Output the [x, y] coordinate of the center of the cell containing the given text.  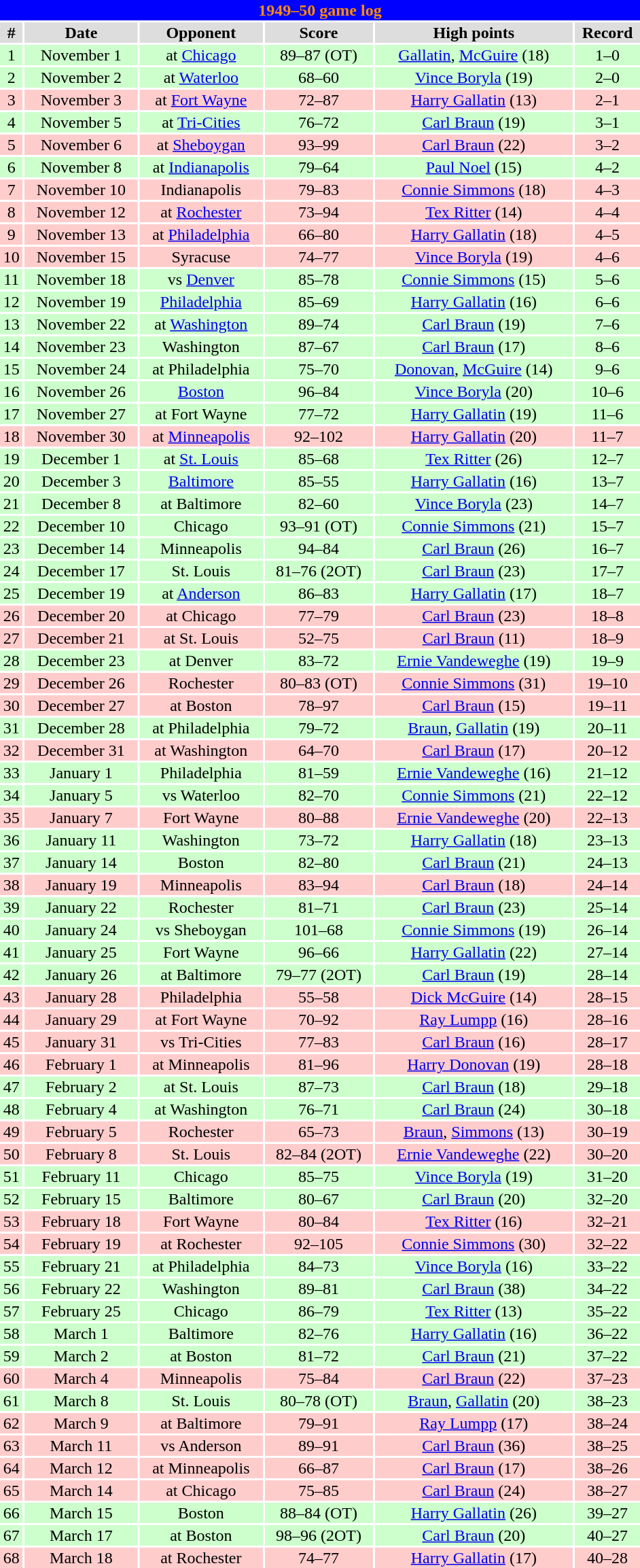
52–75 [318, 638]
15–7 [607, 526]
25 [11, 593]
November 27 [81, 414]
December 26 [81, 683]
35 [11, 818]
28–18 [607, 1064]
March 8 [81, 1401]
Ernie Vandeweghe (19) [474, 661]
November 30 [81, 436]
86–83 [318, 593]
85–78 [318, 279]
3–2 [607, 145]
78–97 [318, 705]
November 5 [81, 122]
61 [11, 1401]
77–72 [318, 414]
November 15 [81, 257]
4–4 [607, 212]
November 19 [81, 302]
February 5 [81, 1132]
November 23 [81, 347]
Carl Braun (26) [474, 548]
80–88 [318, 818]
73–72 [318, 840]
Harry Gallatin (26) [474, 1513]
December 1 [81, 459]
17 [11, 414]
44 [11, 1020]
77–83 [318, 1042]
Harry Gallatin (22) [474, 952]
59 [11, 1356]
Harry Gallatin (13) [474, 100]
43 [11, 997]
88–84 (OT) [318, 1513]
11–6 [607, 414]
81–72 [318, 1356]
Harry Gallatin (19) [474, 414]
26 [11, 616]
December 8 [81, 504]
January 19 [81, 885]
Carl Braun (15) [474, 705]
24 [11, 571]
6 [11, 167]
53 [11, 1221]
55–58 [318, 997]
January 26 [81, 975]
January 7 [81, 818]
60 [11, 1378]
28–17 [607, 1042]
February 25 [81, 1311]
75–84 [318, 1378]
Harry Gallatin (20) [474, 436]
32–20 [607, 1199]
Record [607, 33]
10–6 [607, 391]
25–14 [607, 907]
February 4 [81, 1109]
5–6 [607, 279]
at Tri-Cities [201, 122]
18–8 [607, 616]
Braun, Simmons (13) [474, 1132]
82–80 [318, 863]
7–6 [607, 324]
30–20 [607, 1154]
Date [81, 33]
December 21 [81, 638]
February 2 [81, 1087]
15 [11, 369]
Paul Noel (15) [474, 167]
10 [11, 257]
March 17 [81, 1535]
7 [11, 190]
64 [11, 1468]
December 28 [81, 728]
Braun, Gallatin (20) [474, 1401]
12–7 [607, 459]
February 8 [81, 1154]
38–27 [607, 1491]
24–13 [607, 863]
4–3 [607, 190]
vs Denver [201, 279]
35–22 [607, 1311]
79–91 [318, 1423]
38–23 [607, 1401]
85–69 [318, 302]
94–84 [318, 548]
27 [11, 638]
19 [11, 459]
32 [11, 750]
96–84 [318, 391]
vs Anderson [201, 1446]
Gallatin, McGuire (18) [474, 55]
Connie Simmons (15) [474, 279]
Ernie Vandeweghe (20) [474, 818]
82–84 (2OT) [318, 1154]
17–7 [607, 571]
Ernie Vandeweghe (22) [474, 1154]
62 [11, 1423]
39–27 [607, 1513]
20 [11, 481]
Opponent [201, 33]
9 [11, 234]
November 13 [81, 234]
4–5 [607, 234]
at Indianapolis [201, 167]
2 [11, 77]
13 [11, 324]
28–14 [607, 975]
November 10 [81, 190]
23–13 [607, 840]
19–9 [607, 661]
32–22 [607, 1244]
13–7 [607, 481]
vs Sheboygan [201, 930]
85–55 [318, 481]
1–0 [607, 55]
31–20 [607, 1177]
January 25 [81, 952]
79–83 [318, 190]
68–60 [318, 77]
85–68 [318, 459]
November 22 [81, 324]
Carl Braun (16) [474, 1042]
29–18 [607, 1087]
18 [11, 436]
16 [11, 391]
82–76 [318, 1334]
31 [11, 728]
January 14 [81, 863]
28 [11, 661]
49 [11, 1132]
89–74 [318, 324]
1949–50 game log [320, 10]
January 5 [81, 795]
November 12 [81, 212]
March 14 [81, 1491]
81–59 [318, 773]
Indianapolis [201, 190]
92–102 [318, 436]
80–78 (OT) [318, 1401]
Ernie Vandeweghe (16) [474, 773]
at Waterloo [201, 77]
19–11 [607, 705]
39 [11, 907]
February 22 [81, 1289]
December 27 [81, 705]
30 [11, 705]
December 23 [81, 661]
87–67 [318, 347]
January 31 [81, 1042]
February 1 [81, 1064]
January 28 [81, 997]
58 [11, 1334]
18–7 [607, 593]
2–0 [607, 77]
38–26 [607, 1468]
January 1 [81, 773]
65–73 [318, 1132]
Braun, Gallatin (19) [474, 728]
at Denver [201, 661]
4–6 [607, 257]
36 [11, 840]
March 11 [81, 1446]
20–11 [607, 728]
6–6 [607, 302]
37–23 [607, 1378]
75–85 [318, 1491]
57 [11, 1311]
Vince Boryla (20) [474, 391]
December 10 [81, 526]
Tex Ritter (13) [474, 1311]
26–14 [607, 930]
16–7 [607, 548]
79–64 [318, 167]
34–22 [607, 1289]
January 24 [81, 930]
33–22 [607, 1266]
December 20 [81, 616]
96–66 [318, 952]
22 [11, 526]
81–76 (2OT) [318, 571]
2–1 [607, 100]
Ray Lumpp (16) [474, 1020]
Vince Boryla (16) [474, 1266]
March 12 [81, 1468]
9–6 [607, 369]
34 [11, 795]
vs Tri-Cities [201, 1042]
11 [11, 279]
January 29 [81, 1020]
86–79 [318, 1311]
70–92 [318, 1020]
75–70 [318, 369]
Connie Simmons (19) [474, 930]
27–14 [607, 952]
Tex Ritter (16) [474, 1221]
83–94 [318, 885]
46 [11, 1064]
36–22 [607, 1334]
November 8 [81, 167]
38 [11, 885]
January 22 [81, 907]
Donovan, McGuire (14) [474, 369]
Carl Braun (11) [474, 638]
3–1 [607, 122]
37–22 [607, 1356]
42 [11, 975]
51 [11, 1177]
76–72 [318, 122]
79–72 [318, 728]
32–21 [607, 1221]
23 [11, 548]
Harry Donovan (19) [474, 1064]
High points [474, 33]
41 [11, 952]
21 [11, 504]
87–73 [318, 1087]
63 [11, 1446]
50 [11, 1154]
vs Waterloo [201, 795]
20–12 [607, 750]
Score [318, 33]
56 [11, 1289]
at Anderson [201, 593]
24–14 [607, 885]
December 19 [81, 593]
Connie Simmons (30) [474, 1244]
# [11, 33]
54 [11, 1244]
28–16 [607, 1020]
February 15 [81, 1199]
89–81 [318, 1289]
18–9 [607, 638]
82–70 [318, 795]
Tex Ritter (26) [474, 459]
30–18 [607, 1109]
30–19 [607, 1132]
81–71 [318, 907]
38–25 [607, 1446]
38–24 [607, 1423]
5 [11, 145]
March 18 [81, 1558]
89–91 [318, 1446]
Connie Simmons (18) [474, 190]
82–60 [318, 504]
March 1 [81, 1334]
22–13 [607, 818]
84–73 [318, 1266]
4–2 [607, 167]
Vince Boryla (23) [474, 504]
November 26 [81, 391]
November 6 [81, 145]
83–72 [318, 661]
February 11 [81, 1177]
1 [11, 55]
37 [11, 863]
80–84 [318, 1221]
28–15 [607, 997]
11–7 [607, 436]
February 19 [81, 1244]
66–80 [318, 234]
81–96 [318, 1064]
40 [11, 930]
33 [11, 773]
February 18 [81, 1221]
77–79 [318, 616]
Carl Braun (36) [474, 1446]
55 [11, 1266]
67 [11, 1535]
47 [11, 1087]
November 1 [81, 55]
November 24 [81, 369]
February 21 [81, 1266]
November 2 [81, 77]
72–87 [318, 100]
52 [11, 1199]
at Sheboygan [201, 145]
November 3 [81, 100]
66 [11, 1513]
March 9 [81, 1423]
80–67 [318, 1199]
Dick McGuire (14) [474, 997]
68 [11, 1558]
73–94 [318, 212]
8 [11, 212]
December 3 [81, 481]
Ray Lumpp (17) [474, 1423]
March 4 [81, 1378]
64–70 [318, 750]
85–75 [318, 1177]
48 [11, 1109]
40–28 [607, 1558]
3 [11, 100]
45 [11, 1042]
66–87 [318, 1468]
92–105 [318, 1244]
65 [11, 1491]
Tex Ritter (14) [474, 212]
4 [11, 122]
January 11 [81, 840]
Connie Simmons (31) [474, 683]
76–71 [318, 1109]
79–77 (2OT) [318, 975]
November 18 [81, 279]
Carl Braun (38) [474, 1289]
80–83 (OT) [318, 683]
December 14 [81, 548]
93–91 (OT) [318, 526]
14 [11, 347]
8–6 [607, 347]
December 17 [81, 571]
29 [11, 683]
101–68 [318, 930]
19–10 [607, 683]
12 [11, 302]
98–96 (2OT) [318, 1535]
21–12 [607, 773]
93–99 [318, 145]
22–12 [607, 795]
December 31 [81, 750]
14–7 [607, 504]
40–27 [607, 1535]
March 15 [81, 1513]
89–87 (OT) [318, 55]
March 2 [81, 1356]
Syracuse [201, 257]
